Pinpoint the cell where the given text exists, returning its (X, Y) midpoint coordinate. 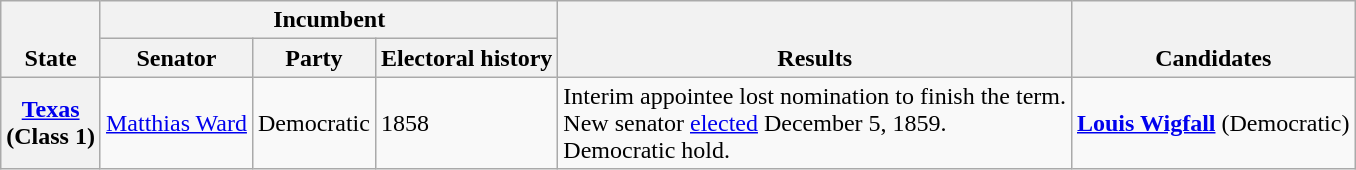
Louis Wigfall (Democratic) (1212, 123)
Electoral history (466, 58)
Party (314, 58)
Interim appointee lost nomination to finish the term.New senator elected December 5, 1859.Democratic hold. (815, 123)
Candidates (1212, 39)
Texas(Class 1) (51, 123)
1858 (466, 123)
Matthias Ward (176, 123)
Senator (176, 58)
Results (815, 39)
State (51, 39)
Incumbent (328, 20)
Democratic (314, 123)
